Detect which cell encompasses the target text, then output its (x, y) center coordinate. 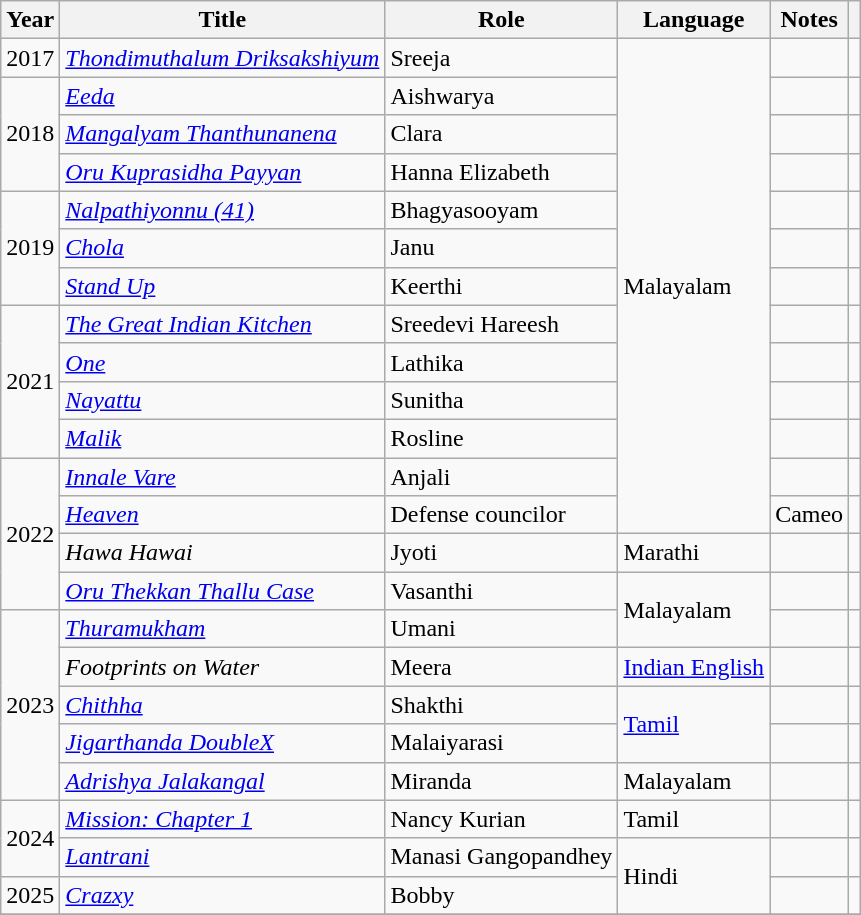
Sreeja (502, 58)
Manasi Gangopandhey (502, 857)
One (222, 362)
Thuramukham (222, 629)
Umani (502, 629)
Mangalyam Thanthunanena (222, 134)
Chola (222, 248)
Hindi (694, 876)
Lantrani (222, 857)
Oru Kuprasidha Payyan (222, 172)
Bobby (502, 895)
Defense councilor (502, 515)
2025 (30, 895)
Cameo (810, 515)
Thondimuthalum Driksakshiyum (222, 58)
Chithha (222, 705)
The Great Indian Kitchen (222, 324)
Jigarthanda DoubleX (222, 743)
Hanna Elizabeth (502, 172)
Janu (502, 248)
Hawa Hawai (222, 553)
Clara (502, 134)
Eeda (222, 96)
Meera (502, 667)
Keerthi (502, 286)
Role (502, 20)
Shakthi (502, 705)
2017 (30, 58)
Sunitha (502, 400)
Year (30, 20)
Nayattu (222, 400)
2022 (30, 534)
2024 (30, 838)
Footprints on Water (222, 667)
2021 (30, 381)
2018 (30, 134)
Language (694, 20)
Malik (222, 438)
Heaven (222, 515)
2023 (30, 705)
Indian English (694, 667)
Lathika (502, 362)
Anjali (502, 477)
Marathi (694, 553)
Nalpathiyonnu (41) (222, 210)
Adrishya Jalakangal (222, 781)
Stand Up (222, 286)
Miranda (502, 781)
Jyoti (502, 553)
Title (222, 20)
Malaiyarasi (502, 743)
Notes (810, 20)
Nancy Kurian (502, 819)
Innale Vare (222, 477)
Vasanthi (502, 591)
Crazxy (222, 895)
Oru Thekkan Thallu Case (222, 591)
Aishwarya (502, 96)
Rosline (502, 438)
Bhagyasooyam (502, 210)
Sreedevi Hareesh (502, 324)
2019 (30, 248)
Mission: Chapter 1 (222, 819)
